Provide the [x, y] coordinate of the cell's center where the given text is located.  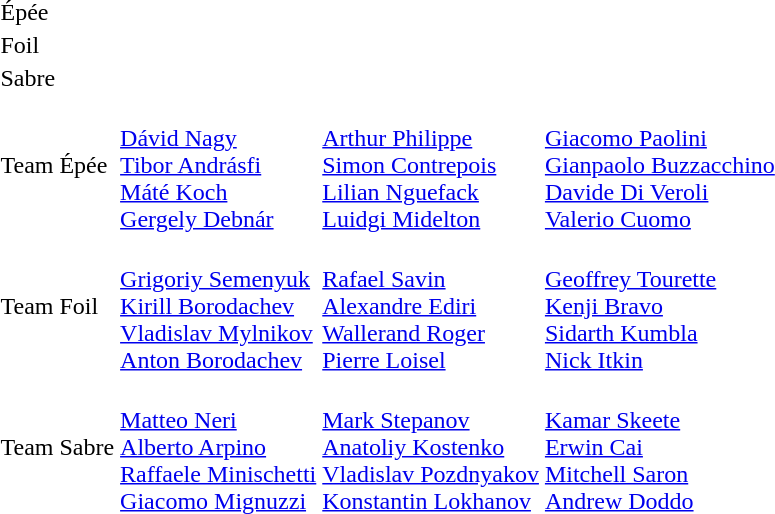
Arthur PhilippeSimon ContrepoisLilian NguefackLuidgi Midelton [431, 165]
Dávid NagyTibor AndrásfiMáté KochGergely Debnár [218, 165]
Grigoriy SemenyukKirill BorodachevVladislav MylnikovAnton Borodachev [218, 306]
Rafael SavinAlexandre EdiriWallerand RogerPierre Loisel [431, 306]
